Return the [X, Y] coordinate for the center point of the cell that contains the specified text.  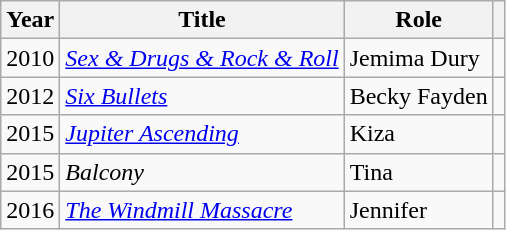
2016 [30, 210]
Year [30, 20]
Becky Fayden [418, 96]
Balcony [202, 172]
2012 [30, 96]
Tina [418, 172]
Title [202, 20]
The Windmill Massacre [202, 210]
Kiza [418, 134]
Six Bullets [202, 96]
Sex & Drugs & Rock & Roll [202, 58]
2010 [30, 58]
Jennifer [418, 210]
Jupiter Ascending [202, 134]
Role [418, 20]
Jemima Dury [418, 58]
